Extract the [X, Y] coordinate from the center of the cell holding the provided text.  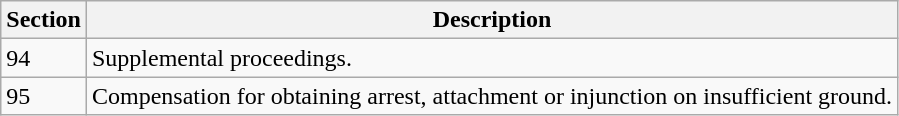
Compensation for obtaining arrest, attachment or injunction on insufficient ground. [492, 96]
94 [44, 58]
Supplemental proceedings. [492, 58]
Description [492, 20]
Section [44, 20]
95 [44, 96]
